Determine the [x, y] coordinate at the center of the cell enclosing the given text.  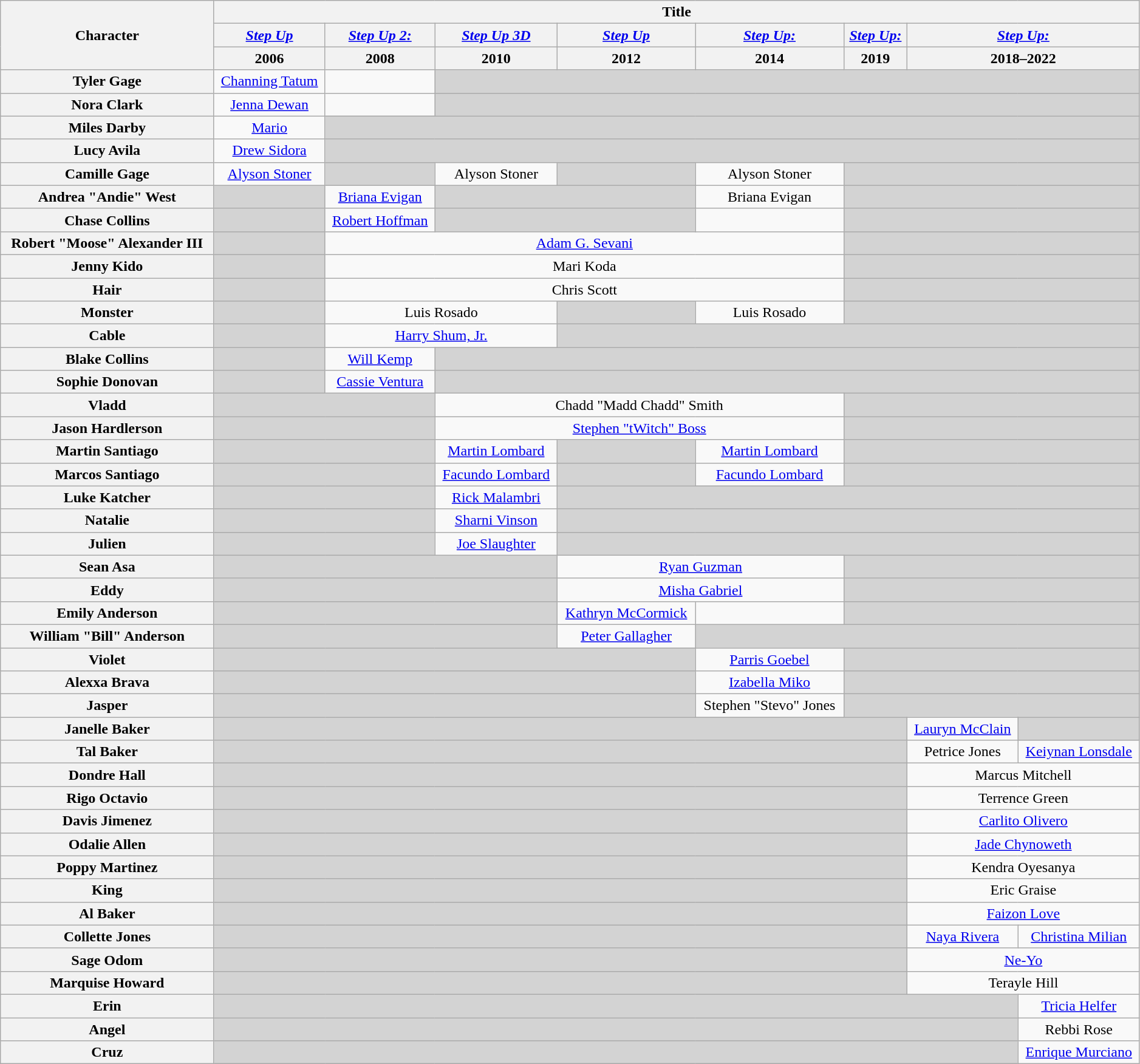
Title [677, 12]
Andrea "Andie" West [107, 197]
2006 [270, 58]
Tal Baker [107, 752]
Enrique Murciano [1079, 1052]
Rick Malambri [496, 497]
Misha Gabriel [701, 590]
Stephen "tWitch" Boss [639, 428]
2008 [380, 58]
Rebbi Rose [1079, 1029]
Ryan Guzman [701, 567]
Robert Hoffman [380, 220]
Kathryn McCormick [627, 613]
Davis Jimenez [107, 821]
Nora Clark [107, 104]
Rigo Octavio [107, 798]
Carlito Olivero [1023, 821]
Robert "Moose" Alexander III [107, 243]
Naya Rivera [962, 936]
Step Up 2: [380, 35]
Alexxa Brava [107, 683]
Drew Sidora [270, 151]
Hair [107, 290]
Chase Collins [107, 220]
Marcus Mitchell [1023, 775]
Sean Asa [107, 567]
Sage Odom [107, 960]
Christina Milian [1079, 936]
Keiynan Lonsdale [1079, 752]
Camille Gage [107, 174]
King [107, 890]
Sharni Vinson [496, 520]
Cassie Ventura [380, 382]
2018–2022 [1023, 58]
Izabella Miko [770, 683]
Cable [107, 336]
Terrence Green [1023, 798]
Kendra Oyesanya [1023, 867]
2010 [496, 58]
Faizon Love [1023, 913]
Marcos Santiago [107, 474]
Stephen "Stevo" Jones [770, 706]
Natalie [107, 520]
Lauryn McClain [962, 729]
Character [107, 35]
Jason Hardlerson [107, 428]
Erin [107, 1006]
Emily Anderson [107, 613]
Vladd [107, 405]
Jasper [107, 706]
Monster [107, 313]
Mari Koda [584, 266]
Peter Gallagher [627, 636]
2014 [770, 58]
Joe Slaughter [496, 544]
William "Bill" Anderson [107, 636]
Will Kemp [380, 359]
Miles Darby [107, 128]
Marquise Howard [107, 983]
Blake Collins [107, 359]
Eric Graise [1023, 890]
Cruz [107, 1052]
Chris Scott [584, 290]
Janelle Baker [107, 729]
Odalie Allen [107, 844]
2019 [875, 58]
Jade Chynoweth [1023, 844]
Martin Santiago [107, 451]
Violet [107, 659]
Chadd "Madd Chadd" Smith [639, 405]
Channing Tatum [270, 81]
Jenna Dewan [270, 104]
Eddy [107, 590]
Angel [107, 1029]
Parris Goebel [770, 659]
Mario [270, 128]
2012 [627, 58]
Ne-Yo [1023, 960]
Lucy Avila [107, 151]
Collette Jones [107, 936]
Petrice Jones [962, 752]
Terayle Hill [1023, 983]
Poppy Martinez [107, 867]
Dondre Hall [107, 775]
Tricia Helfer [1079, 1006]
Jenny Kido [107, 266]
Luke Katcher [107, 497]
Step Up 3D [496, 35]
Julien [107, 544]
Adam G. Sevani [584, 243]
Sophie Donovan [107, 382]
Al Baker [107, 913]
Tyler Gage [107, 81]
Harry Shum, Jr. [441, 336]
